Detect which cell encompasses the target text, then output its [X, Y] center coordinate. 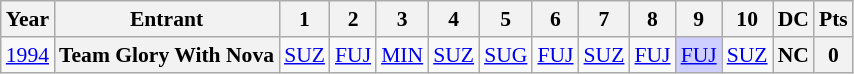
5 [506, 19]
6 [555, 19]
Team Glory With Nova [166, 55]
9 [699, 19]
SUG [506, 55]
7 [604, 19]
1 [304, 19]
Pts [834, 19]
0 [834, 55]
Year [28, 19]
1994 [28, 55]
MIN [402, 55]
4 [454, 19]
8 [652, 19]
10 [748, 19]
DC [794, 19]
3 [402, 19]
2 [353, 19]
NC [794, 55]
Entrant [166, 19]
